Identify which cell holds the provided text, then report its (X, Y) central coordinate. 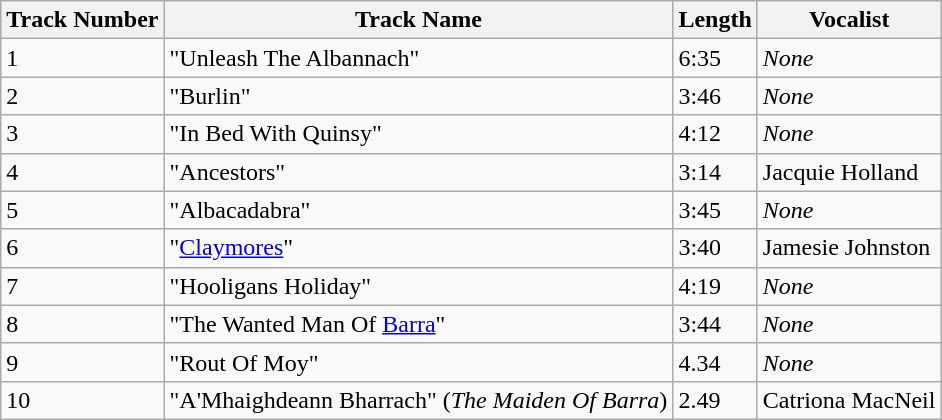
9 (82, 362)
2.49 (715, 400)
Jacquie Holland (849, 172)
3:40 (715, 248)
"A'Mhaighdeann Bharrach" (The Maiden Of Barra) (418, 400)
Catriona MacNeil (849, 400)
3 (82, 134)
Track Name (418, 20)
6:35 (715, 58)
3:45 (715, 210)
"Ancestors" (418, 172)
Vocalist (849, 20)
5 (82, 210)
3:14 (715, 172)
8 (82, 324)
"Albacadabra" (418, 210)
"The Wanted Man Of Barra" (418, 324)
10 (82, 400)
4 (82, 172)
1 (82, 58)
4:19 (715, 286)
"Claymores" (418, 248)
Jamesie Johnston (849, 248)
4:12 (715, 134)
4.34 (715, 362)
Length (715, 20)
"Hooligans Holiday" (418, 286)
"Rout Of Moy" (418, 362)
7 (82, 286)
3:46 (715, 96)
"Unleash The Albannach" (418, 58)
"Burlin" (418, 96)
"In Bed With Quinsy" (418, 134)
2 (82, 96)
3:44 (715, 324)
6 (82, 248)
Track Number (82, 20)
